Return [x, y] of the center of cell containing provided text 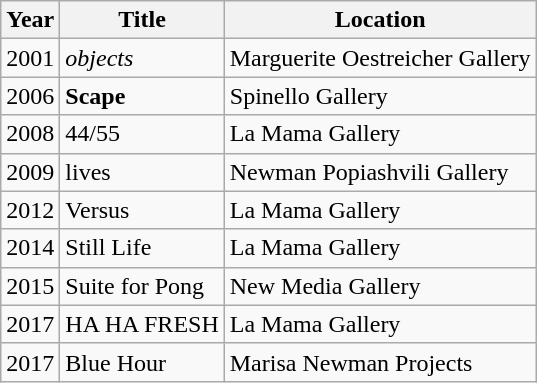
2014 [30, 248]
Year [30, 20]
Blue Hour [142, 362]
Spinello Gallery [380, 96]
2008 [30, 134]
Scape [142, 96]
2001 [30, 58]
Title [142, 20]
Marisa Newman Projects [380, 362]
objects [142, 58]
Newman Popiashvili Gallery [380, 172]
New Media Gallery [380, 286]
lives [142, 172]
2009 [30, 172]
2006 [30, 96]
Suite for Pong [142, 286]
2012 [30, 210]
Marguerite Oestreicher Gallery [380, 58]
44/55 [142, 134]
HA HA FRESH [142, 324]
Versus [142, 210]
Still Life [142, 248]
Location [380, 20]
2015 [30, 286]
